Search for the cell housing the specified text and yield its [X, Y] center coordinate. 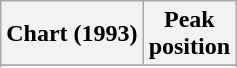
Peakposition [189, 34]
Chart (1993) [72, 34]
